Identify which cell holds the provided text, then report its (x, y) central coordinate. 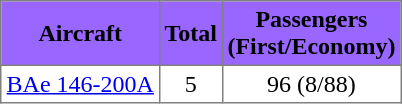
BAe 146-200A (80, 84)
Aircraft (80, 33)
5 (190, 84)
Passengers (First/Economy) (311, 33)
96 (8/88) (311, 84)
Total (190, 33)
